Locate the cell with the specified text and output its (X, Y) center coordinate. 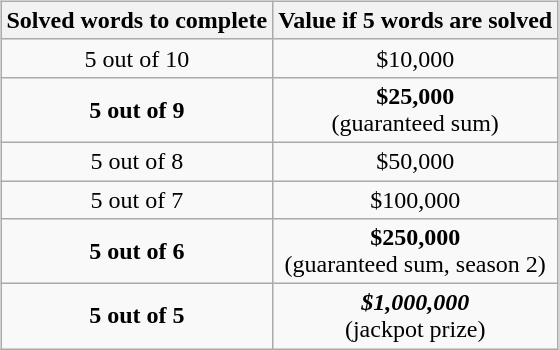
5 out of 10 (137, 58)
5 out of 6 (137, 252)
5 out of 5 (137, 316)
$100,000 (416, 199)
Solved words to complete (137, 20)
$25,000(guaranteed sum) (416, 110)
5 out of 7 (137, 199)
$1,000,000(jackpot prize) (416, 316)
$50,000 (416, 161)
5 out of 8 (137, 161)
Value if 5 words are solved (416, 20)
$10,000 (416, 58)
5 out of 9 (137, 110)
$250,000(guaranteed sum, season 2) (416, 252)
